From the cell containing the given text, extract its center point as [X, Y] coordinate. 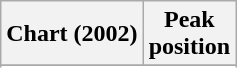
Peak position [189, 34]
Chart (2002) [72, 34]
